Identify which cell holds the provided text, then report its [x, y] central coordinate. 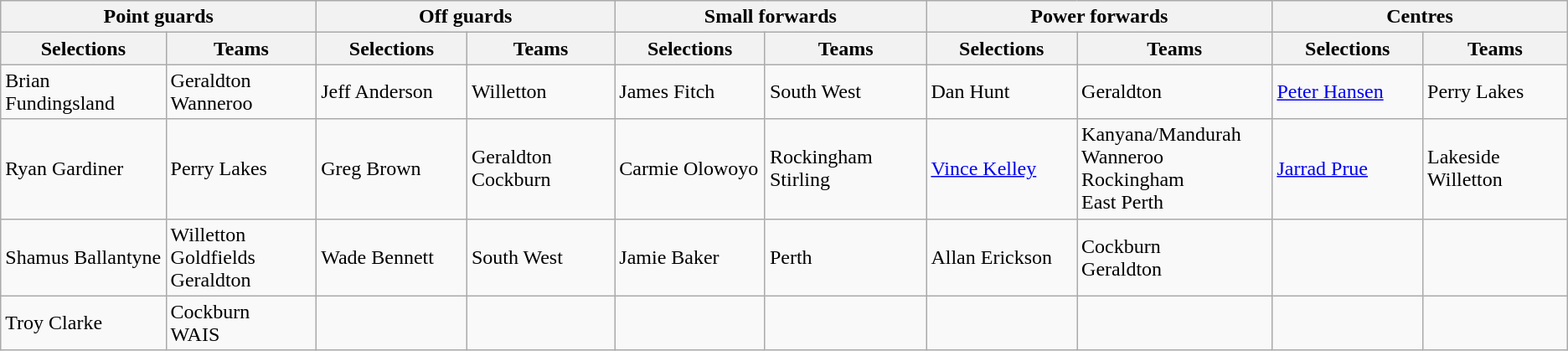
Wade Bennett [392, 257]
Peter Hansen [1348, 92]
Dan Hunt [1002, 92]
WillettonGoldfieldsGeraldton [241, 257]
Willetton [540, 92]
Power forwards [1099, 17]
Brian Fundingsland [84, 92]
Ryan Gardiner [84, 169]
Centres [1420, 17]
James Fitch [690, 92]
Perth [845, 257]
Point guards [159, 17]
Jeff Anderson [392, 92]
Troy Clarke [84, 323]
Off guards [466, 17]
GeraldtonWanneroo [241, 92]
CockburnWAIS [241, 323]
Carmie Olowoyo [690, 169]
Small forwards [771, 17]
Vince Kelley [1002, 169]
RockinghamStirling [845, 169]
Jarrad Prue [1348, 169]
Shamus Ballantyne [84, 257]
GeraldtonCockburn [540, 169]
LakesideWilletton [1496, 169]
Jamie Baker [690, 257]
Allan Erickson [1002, 257]
Kanyana/MandurahWannerooRockinghamEast Perth [1174, 169]
CockburnGeraldton [1174, 257]
Greg Brown [392, 169]
Geraldton [1174, 92]
